Provide the [X, Y] coordinate of the cell's center where the given text is located.  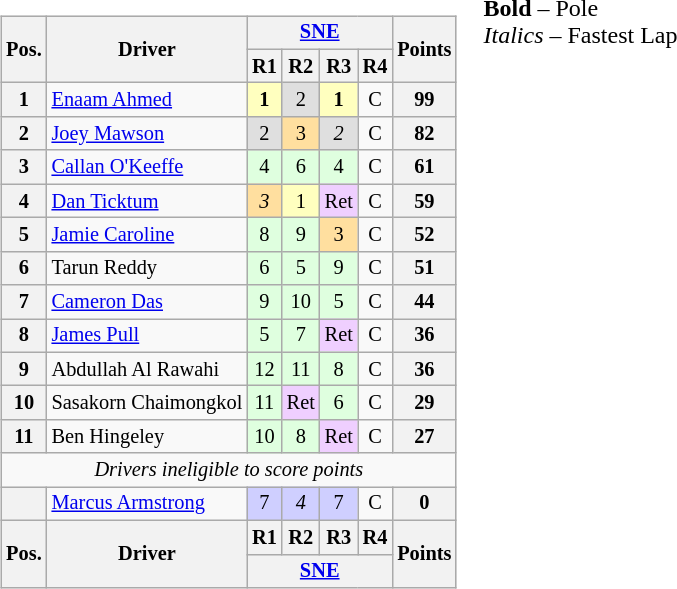
29 [424, 403]
51 [424, 268]
Sasakorn Chaimongkol [148, 403]
52 [424, 235]
James Pull [148, 336]
Dan Ticktum [148, 201]
0 [424, 504]
Abdullah Al Rawahi [148, 369]
Jamie Caroline [148, 235]
Ben Hingeley [148, 437]
61 [424, 167]
82 [424, 134]
Tarun Reddy [148, 268]
Cameron Das [148, 302]
44 [424, 302]
Drivers ineligible to score points [228, 470]
99 [424, 100]
12 [264, 369]
Callan O'Keeffe [148, 167]
59 [424, 201]
Marcus Armstrong [148, 504]
27 [424, 437]
Joey Mawson [148, 134]
Enaam Ahmed [148, 100]
